From the cell containing the given text, extract its center point as (X, Y) coordinate. 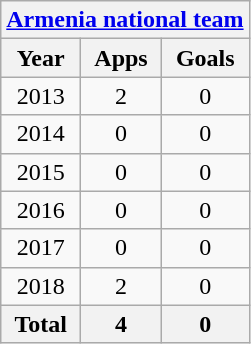
Armenia national team (125, 20)
4 (122, 324)
2013 (41, 96)
2017 (41, 248)
Total (41, 324)
2016 (41, 210)
2018 (41, 286)
Apps (122, 58)
Goals (205, 58)
Year (41, 58)
2014 (41, 134)
2015 (41, 172)
